Return the (x, y) coordinate for the center point of the cell that contains the specified text.  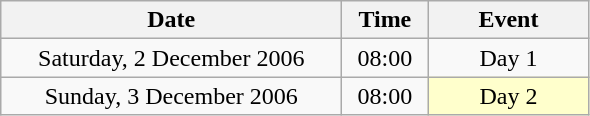
Event (508, 20)
Time (385, 20)
Sunday, 3 December 2006 (172, 96)
Day 2 (508, 96)
Saturday, 2 December 2006 (172, 58)
Date (172, 20)
Day 1 (508, 58)
